Determine the (x, y) coordinate at the center of the cell enclosing the given text.  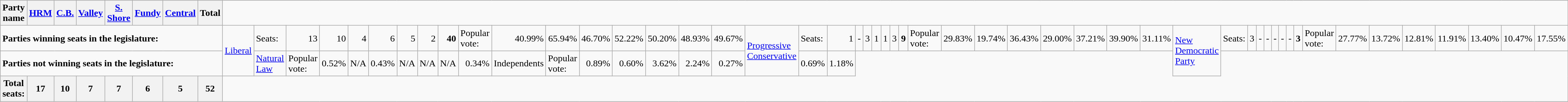
2.24% (695, 64)
4 (358, 38)
17.55% (1551, 38)
49.67% (729, 38)
17 (41, 88)
36.43% (1024, 38)
2 (427, 38)
37.21% (1090, 38)
Central (180, 13)
0.69% (813, 64)
C.B. (65, 13)
Fundy (148, 13)
Parties not winning seats in the legislature: (111, 64)
Progressive Conservative (772, 51)
39.90% (1124, 38)
29.83% (958, 38)
65.94% (563, 38)
1.18% (842, 64)
Total seats: (14, 88)
12.81% (1419, 38)
0.43% (383, 64)
11.91% (1452, 38)
50.20% (662, 38)
13.72% (1386, 38)
Total (210, 13)
31.11% (1157, 38)
Liberal (238, 51)
52.22% (629, 38)
Valley (90, 13)
46.70% (595, 38)
27.77% (1353, 38)
Party name (14, 13)
52 (210, 88)
40.99% (519, 38)
0.34% (475, 64)
Parties winning seats in the legislature: (111, 38)
Natural Law (270, 64)
0.27% (729, 64)
0.89% (595, 64)
HRM (41, 13)
13.40% (1485, 38)
New Democratic Party (1197, 51)
9 (903, 38)
10.47% (1518, 38)
0.52% (334, 64)
S. Shore (118, 13)
13 (303, 38)
48.93% (695, 38)
Independents (519, 64)
0.60% (629, 64)
40 (448, 38)
3.62% (662, 64)
29.00% (1058, 38)
19.74% (991, 38)
